Scan for the cell matching the given text and deliver its (x, y) coordinate at center. 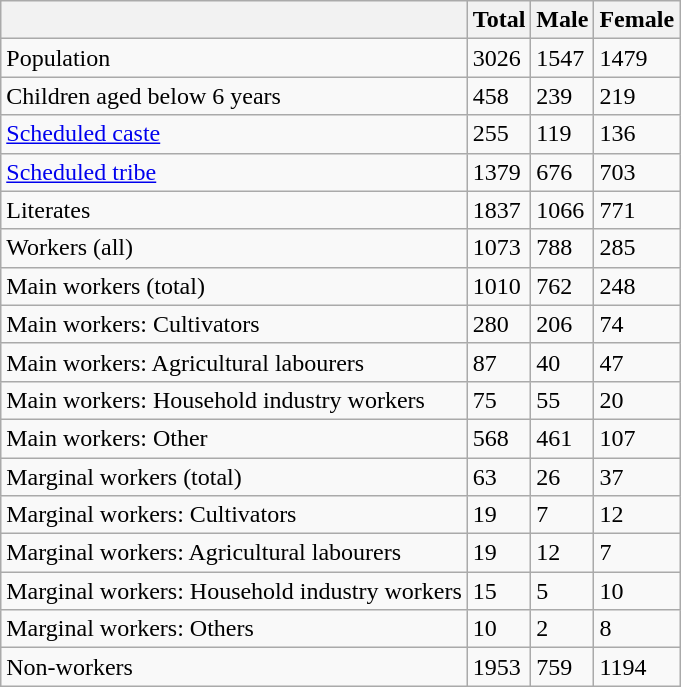
47 (637, 362)
762 (562, 286)
26 (562, 477)
Marginal workers: Cultivators (234, 515)
87 (499, 362)
Marginal workers: Agricultural labourers (234, 553)
Marginal workers: Others (234, 629)
63 (499, 477)
568 (499, 438)
771 (637, 210)
Main workers: Other (234, 438)
280 (499, 324)
Scheduled caste (234, 134)
3026 (499, 58)
37 (637, 477)
Main workers: Household industry workers (234, 400)
759 (562, 667)
Main workers: Agricultural labourers (234, 362)
74 (637, 324)
Female (637, 20)
Workers (all) (234, 248)
206 (562, 324)
1066 (562, 210)
788 (562, 248)
Children aged below 6 years (234, 96)
255 (499, 134)
20 (637, 400)
Marginal workers (total) (234, 477)
248 (637, 286)
239 (562, 96)
1479 (637, 58)
676 (562, 172)
1379 (499, 172)
Total (499, 20)
136 (637, 134)
458 (499, 96)
119 (562, 134)
1073 (499, 248)
55 (562, 400)
1010 (499, 286)
1194 (637, 667)
Main workers: Cultivators (234, 324)
461 (562, 438)
219 (637, 96)
Scheduled tribe (234, 172)
703 (637, 172)
1547 (562, 58)
Population (234, 58)
40 (562, 362)
285 (637, 248)
1837 (499, 210)
Marginal workers: Household industry workers (234, 591)
Main workers (total) (234, 286)
8 (637, 629)
15 (499, 591)
107 (637, 438)
1953 (499, 667)
2 (562, 629)
Non-workers (234, 667)
Literates (234, 210)
75 (499, 400)
Male (562, 20)
5 (562, 591)
